Capture the cell that displays the provided text and extract its [x, y] central coordinate. 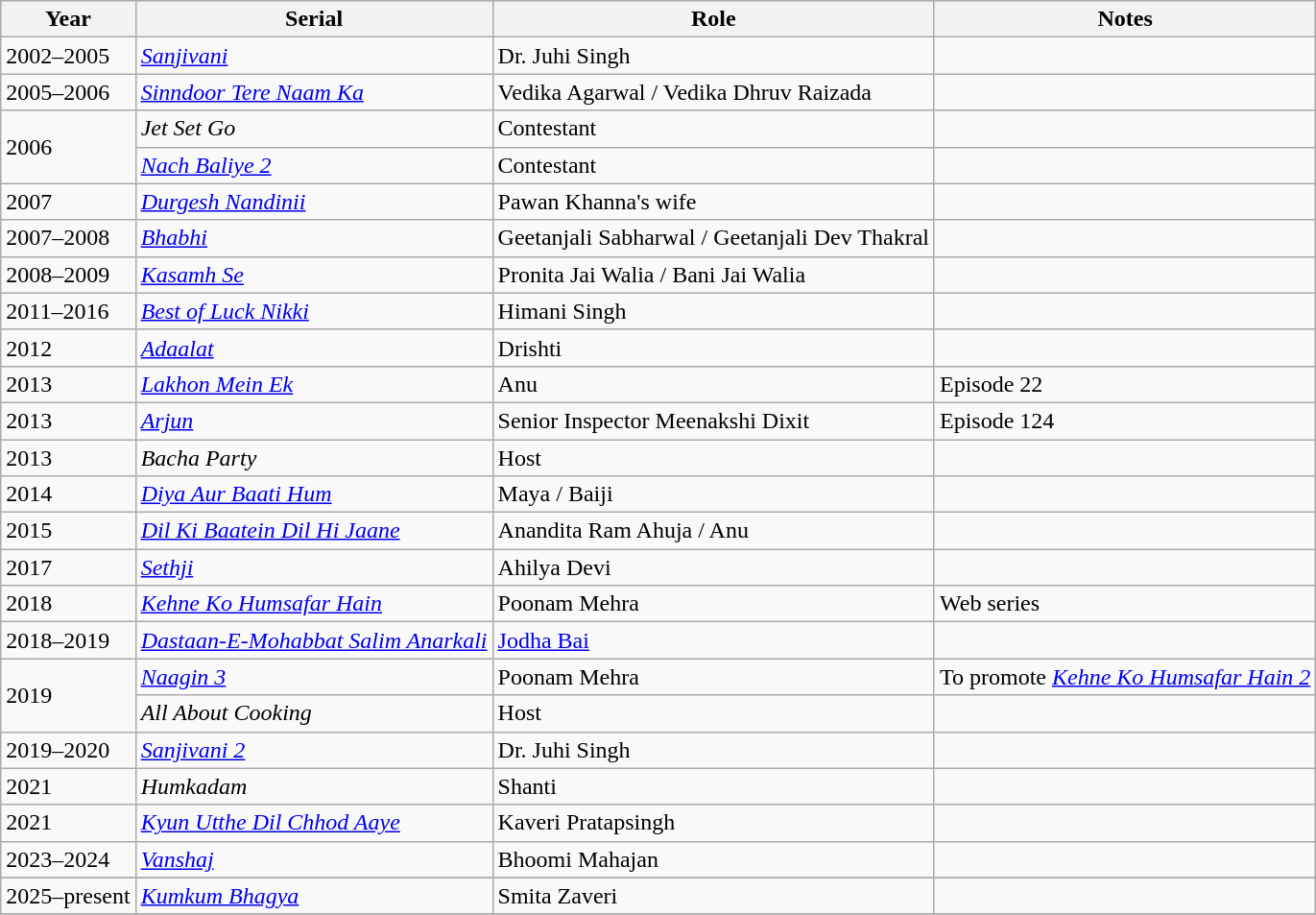
Himani Singh [713, 311]
Jodha Bai [713, 640]
All About Cooking [314, 713]
Dastaan-E-Mohabbat Salim Anarkali [314, 640]
2018 [68, 604]
Sanjivani [314, 56]
Sinndoor Tere Naam Ka [314, 92]
Anandita Ram Ahuja / Anu [713, 531]
Senior Inspector Meenakshi Dixit [713, 421]
Episode 124 [1125, 421]
2023–2024 [68, 859]
Dil Ki Baatein Dil Hi Jaane [314, 531]
2007–2008 [68, 238]
Naagin 3 [314, 677]
Vedika Agarwal / Vedika Dhruv Raizada [713, 92]
2012 [68, 348]
To promote Kehne Ko Humsafar Hain 2 [1125, 677]
2018–2019 [68, 640]
Episode 22 [1125, 384]
Anu [713, 384]
Serial [314, 19]
Humkadam [314, 786]
Lakhon Mein Ek [314, 384]
Pronita Jai Walia / Bani Jai Walia [713, 275]
Ahilya Devi [713, 567]
Sethji [314, 567]
2006 [68, 147]
Year [68, 19]
Web series [1125, 604]
2019 [68, 695]
Kumkum Bhagya [314, 896]
Smita Zaveri [713, 896]
2025–present [68, 896]
Drishti [713, 348]
Best of Luck Nikki [314, 311]
2007 [68, 202]
2014 [68, 494]
2015 [68, 531]
Notes [1125, 19]
2008–2009 [68, 275]
Role [713, 19]
2019–2020 [68, 750]
Nach Baliye 2 [314, 165]
Sanjivani 2 [314, 750]
Bacha Party [314, 458]
Durgesh Nandinii [314, 202]
2005–2006 [68, 92]
Kyun Utthe Dil Chhod Aaye [314, 823]
Kehne Ko Humsafar Hain [314, 604]
Kasamh Se [314, 275]
Shanti [713, 786]
Maya / Baiji [713, 494]
Pawan Khanna's wife [713, 202]
Geetanjali Sabharwal / Geetanjali Dev Thakral [713, 238]
Bhoomi Mahajan [713, 859]
Jet Set Go [314, 129]
2017 [68, 567]
Adaalat [314, 348]
2011–2016 [68, 311]
Arjun [314, 421]
Kaveri Pratapsingh [713, 823]
Vanshaj [314, 859]
Diya Aur Baati Hum [314, 494]
2002–2005 [68, 56]
Bhabhi [314, 238]
